Identify which cell holds the provided text, then report its (X, Y) central coordinate. 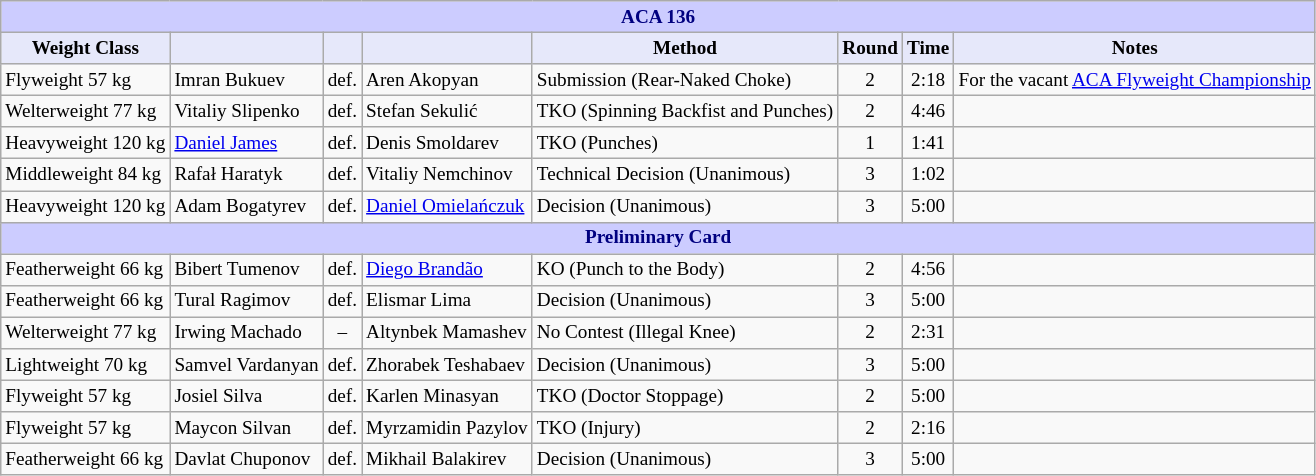
Imran Bukuev (246, 80)
1 (870, 143)
Technical Decision (Unanimous) (685, 175)
Myrzamidin Pazylov (448, 428)
2:31 (928, 333)
Stefan Sekulić (448, 111)
TKO (Spinning Backfist and Punches) (685, 111)
Middleweight 84 kg (86, 175)
Vitaliy Nemchinov (448, 175)
1:02 (928, 175)
Time (928, 48)
Denis Smoldarev (448, 143)
Notes (1135, 48)
Submission (Rear-Naked Choke) (685, 80)
Bibert Tumenov (246, 270)
Daniel Omielańczuk (448, 206)
TKO (Injury) (685, 428)
Daniel James (246, 143)
KO (Punch to the Body) (685, 270)
Vitaliy Slipenko (246, 111)
Method (685, 48)
Josiel Silva (246, 396)
Preliminary Card (658, 238)
2:18 (928, 80)
Elismar Lima (448, 301)
No Contest (Illegal Knee) (685, 333)
Aren Akopyan (448, 80)
– (342, 333)
Lightweight 70 kg (86, 365)
Karlen Minasyan (448, 396)
For the vacant ACA Flyweight Championship (1135, 80)
4:46 (928, 111)
4:56 (928, 270)
Mikhail Balakirev (448, 460)
ACA 136 (658, 17)
TKO (Punches) (685, 143)
Weight Class (86, 48)
Maycon Silvan (246, 428)
Round (870, 48)
1:41 (928, 143)
Diego Brandão (448, 270)
2:16 (928, 428)
Altynbek Mamashev (448, 333)
Davlat Chuponov (246, 460)
Samvel Vardanyan (246, 365)
Zhorabek Teshabaev (448, 365)
Rafał Haratyk (246, 175)
Irwing Machado (246, 333)
TKO (Doctor Stoppage) (685, 396)
Tural Ragimov (246, 301)
Adam Bogatyrev (246, 206)
